Output the [x, y] coordinate of the center of the cell containing the given text.  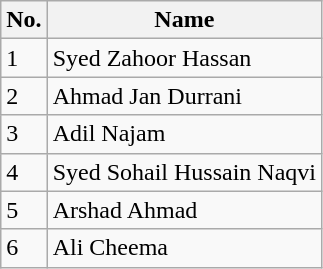
Ali Cheema [184, 248]
Syed Sohail Hussain Naqvi [184, 172]
2 [24, 96]
No. [24, 20]
3 [24, 134]
5 [24, 210]
4 [24, 172]
Syed Zahoor Hassan [184, 58]
Arshad Ahmad [184, 210]
6 [24, 248]
Ahmad Jan Durrani [184, 96]
1 [24, 58]
Adil Najam [184, 134]
Name [184, 20]
